Find where the given text appears and provide that cell's center as [x, y] coordinate. 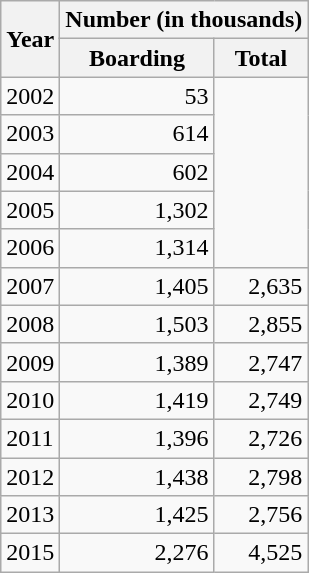
2003 [30, 134]
2002 [30, 96]
2,798 [261, 477]
Boarding [137, 58]
2,635 [261, 286]
Total [261, 58]
1,419 [137, 400]
2004 [30, 172]
2008 [30, 324]
2,855 [261, 324]
2,749 [261, 400]
2010 [30, 400]
1,396 [137, 438]
53 [137, 96]
Year [30, 39]
1,302 [137, 210]
2,276 [137, 553]
1,389 [137, 362]
4,525 [261, 553]
1,425 [137, 515]
2,747 [261, 362]
2007 [30, 286]
2006 [30, 248]
1,503 [137, 324]
2011 [30, 438]
2009 [30, 362]
2,726 [261, 438]
2,756 [261, 515]
1,405 [137, 286]
1,314 [137, 248]
Number (in thousands) [184, 20]
2015 [30, 553]
2012 [30, 477]
1,438 [137, 477]
2005 [30, 210]
614 [137, 134]
602 [137, 172]
2013 [30, 515]
